From the cell containing the given text, extract its center point as [X, Y] coordinate. 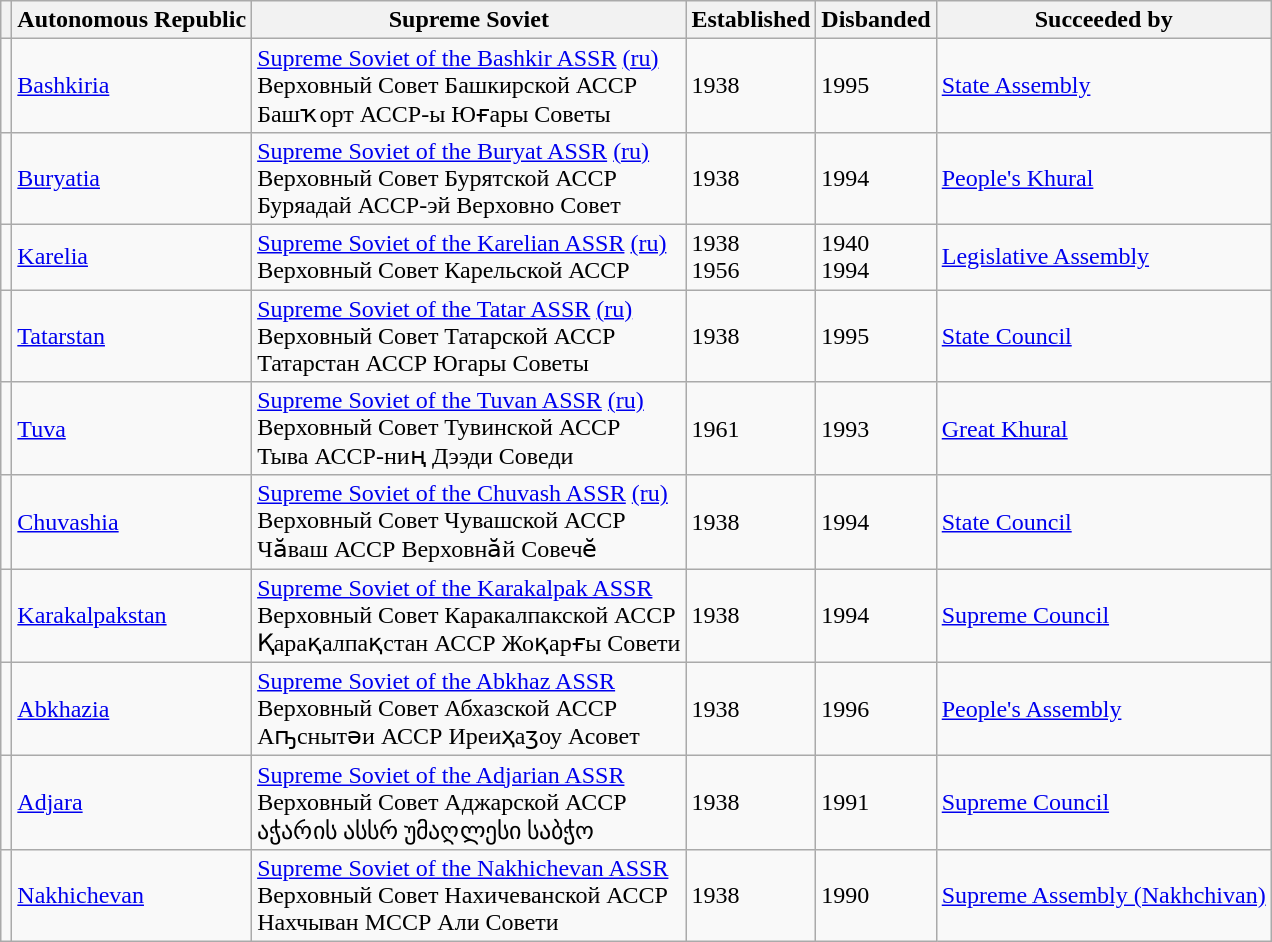
19401994 [876, 256]
Nakhichevan [132, 895]
19381956 [751, 256]
1991 [876, 803]
Tuva [132, 429]
State Assembly [1104, 86]
Supreme Soviet of the Karelian ASSR (ru)Верховный Совет Карельской АССР [469, 256]
Supreme Soviet of the Buryat ASSR (ru)Верховный Совет Бурятской АССРБуряадай АССР-эй Верховно Совет [469, 178]
Supreme Soviet of the Tuvan ASSR (ru)Верховный Совет Тувинской АССРТыва АССР-ниң Дээди Соведи [469, 429]
People's Assembly [1104, 709]
Legislative Assembly [1104, 256]
Bashkiria [132, 86]
1961 [751, 429]
Supreme Soviet of the Adjarian ASSRВерховный Совет Аджарской АССРაჭარის ასსრ უმაღლესი საბჭო [469, 803]
Supreme Soviet of the Karakalpak ASSRВерховный Совет Каракалпакской АССРҚарақалпақстан АССР Жоқарғы Совети [469, 616]
Established [751, 20]
Supreme Soviet [469, 20]
1990 [876, 895]
Chuvashia [132, 522]
Supreme Soviet of the Abkhaz ASSRВерховный Совет Абхазской АССРАҧснытәи АССР Иреиҳаӡоу Асовет [469, 709]
1996 [876, 709]
1993 [876, 429]
Disbanded [876, 20]
Abkhazia [132, 709]
Karelia [132, 256]
Succeeded by [1104, 20]
Buryatia [132, 178]
Supreme Assembly (Nakhchivan) [1104, 895]
Adjara [132, 803]
Supreme Soviet of the Tatar ASSR (ru)Верховный Совет Татарской АССРТатарстан АССР Югары Советы [469, 336]
Supreme Soviet of the Bashkir ASSR (ru)Верховный Совет Башкирской АССРБашҡорт АССР-ы Юғары Советы [469, 86]
Tatarstan [132, 336]
Supreme Soviet of the Chuvash ASSR (ru)Верховный Совет Чувашской АССРЧӑваш АССР Верховнӑй Совечӗ [469, 522]
Autonomous Republic [132, 20]
Karakalpakstan [132, 616]
People's Khural [1104, 178]
Supreme Soviet of the Nakhichevan ASSRВерховный Совет Нахичеванской АССРНахчыван МССР Али Совети [469, 895]
Great Khural [1104, 429]
